Pinpoint the cell where the given text exists, returning its (X, Y) midpoint coordinate. 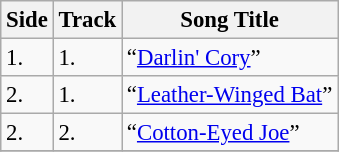
“Leather-Winged Bat” (230, 95)
“Darlin' Cory” (230, 58)
Song Title (230, 20)
“Cotton-Eyed Joe” (230, 133)
Track (87, 20)
Side (27, 20)
